Return [x, y] of the center of cell containing provided text 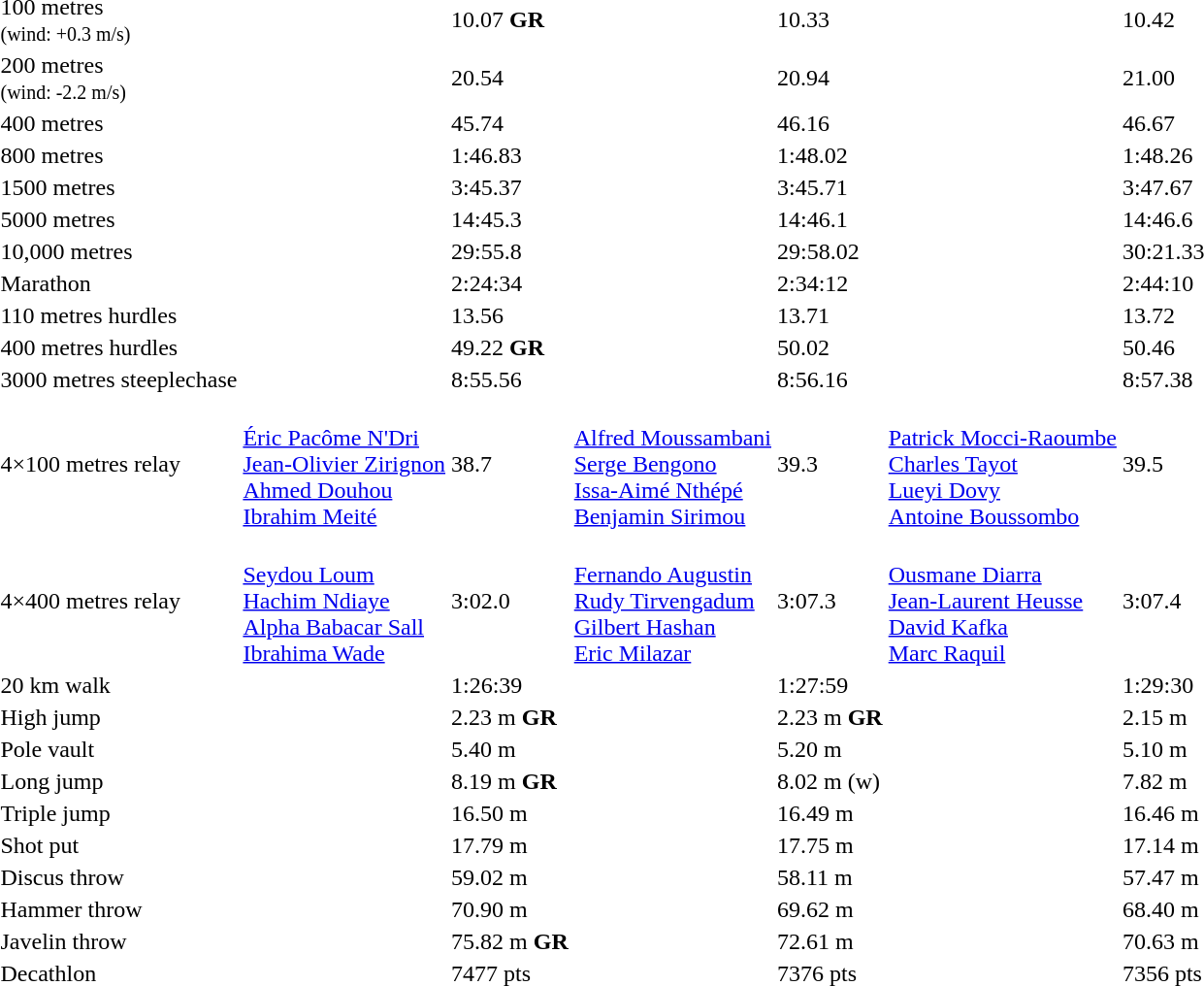
14:45.3 [510, 219]
2:24:34 [510, 283]
1:27:59 [830, 685]
5.40 m [510, 749]
46.16 [830, 123]
1:26:39 [510, 685]
29:55.8 [510, 251]
3:45.71 [830, 187]
49.22 GR [510, 347]
13.56 [510, 315]
39.3 [830, 464]
69.62 m [830, 909]
1:48.02 [830, 155]
Ousmane DiarraJean-Laurent HeusseDavid KafkaMarc Raquil [1002, 601]
3:45.37 [510, 187]
16.49 m [830, 813]
Seydou LoumHachim NdiayeAlpha Babacar SallIbrahima Wade [344, 601]
8:55.56 [510, 379]
72.61 m [830, 941]
Patrick Mocci-RaoumbeCharles TayotLueyi DovyAntoine Boussombo [1002, 464]
Fernando AugustinRudy TirvengadumGilbert HashanEric Milazar [672, 601]
3:07.3 [830, 601]
70.90 m [510, 909]
59.02 m [510, 877]
58.11 m [830, 877]
29:58.02 [830, 251]
1:46.83 [510, 155]
50.02 [830, 347]
5.20 m [830, 749]
38.7 [510, 464]
Alfred MoussambaniSerge BengonoIssa-Aimé NthépéBenjamin Sirimou [672, 464]
17.79 m [510, 845]
20.54 [510, 78]
75.82 m GR [510, 941]
8.02 m (w) [830, 781]
8:56.16 [830, 379]
13.71 [830, 315]
17.75 m [830, 845]
Éric Pacôme N'DriJean-Olivier ZirignonAhmed DouhouIbrahim Meité [344, 464]
8.19 m GR [510, 781]
20.94 [830, 78]
16.50 m [510, 813]
3:02.0 [510, 601]
2:34:12 [830, 283]
45.74 [510, 123]
14:46.1 [830, 219]
